Search for the cell housing the specified text and yield its (x, y) center coordinate. 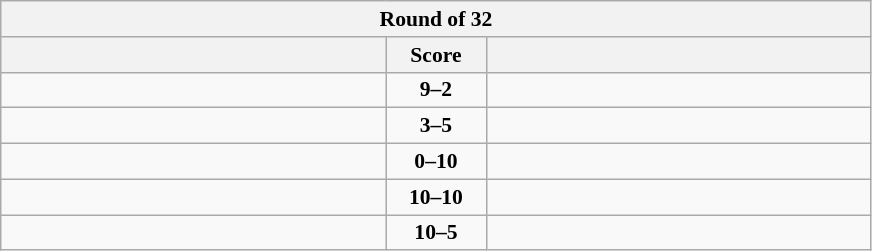
0–10 (436, 162)
Score (436, 55)
9–2 (436, 90)
3–5 (436, 126)
Round of 32 (436, 19)
10–10 (436, 197)
10–5 (436, 233)
